Detect which cell encompasses the target text, then output its [x, y] center coordinate. 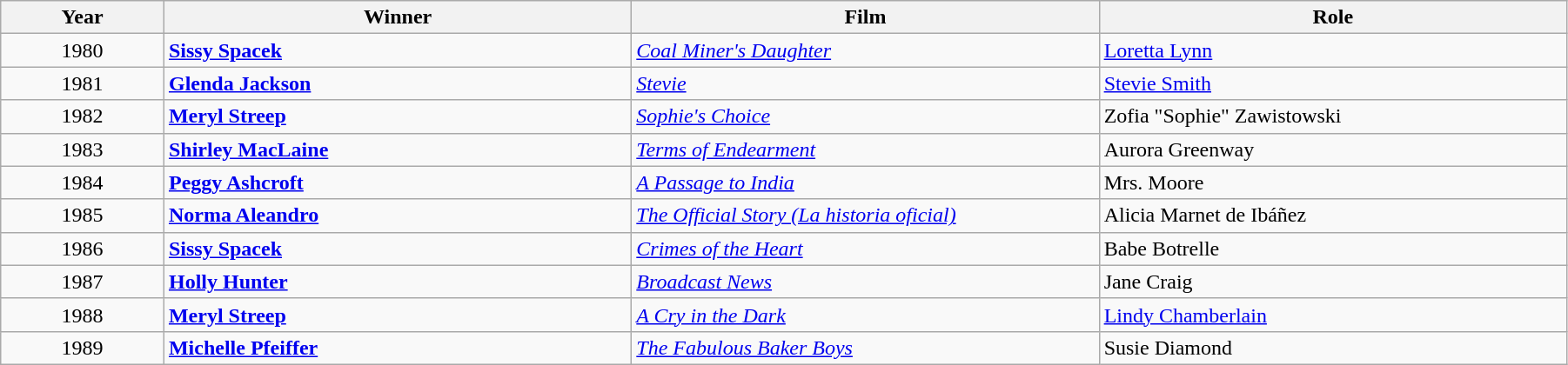
Susie Diamond [1333, 348]
Jane Craig [1333, 282]
Michelle Pfeiffer [397, 348]
1988 [83, 315]
1981 [83, 83]
Coal Miner's Daughter [865, 50]
Year [83, 17]
The Official Story (La historia oficial) [865, 216]
1987 [83, 282]
Norma Aleandro [397, 216]
Crimes of the Heart [865, 249]
A Passage to India [865, 182]
1985 [83, 216]
Glenda Jackson [397, 83]
Lindy Chamberlain [1333, 315]
A Cry in the Dark [865, 315]
Stevie Smith [1333, 83]
Winner [397, 17]
Terms of Endearment [865, 149]
1983 [83, 149]
Peggy Ashcroft [397, 182]
Loretta Lynn [1333, 50]
1980 [83, 50]
Broadcast News [865, 282]
Babe Botrelle [1333, 249]
1986 [83, 249]
Holly Hunter [397, 282]
The Fabulous Baker Boys [865, 348]
Mrs. Moore [1333, 182]
Role [1333, 17]
Alicia Marnet de Ibáñez [1333, 216]
Film [865, 17]
1982 [83, 116]
Aurora Greenway [1333, 149]
Stevie [865, 83]
Shirley MacLaine [397, 149]
Zofia "Sophie" Zawistowski [1333, 116]
1984 [83, 182]
1989 [83, 348]
Sophie's Choice [865, 116]
